Extract the (X, Y) coordinate from the center of the cell holding the provided text.  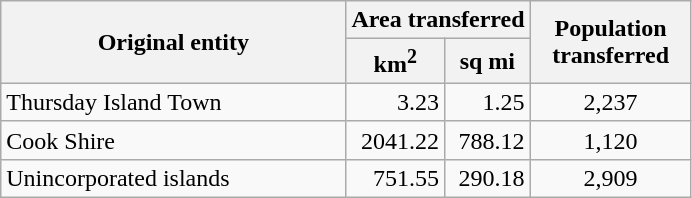
sq mi (488, 62)
Original entity (174, 42)
Populationtransferred (610, 42)
2041.22 (396, 140)
2,237 (610, 102)
Thursday Island Town (174, 102)
2,909 (610, 178)
1,120 (610, 140)
Cook Shire (174, 140)
788.12 (488, 140)
Area transferred (438, 20)
751.55 (396, 178)
1.25 (488, 102)
Unincorporated islands (174, 178)
km2 (396, 62)
290.18 (488, 178)
3.23 (396, 102)
